Provide the [x, y] coordinate of the cell's center where the given text is located.  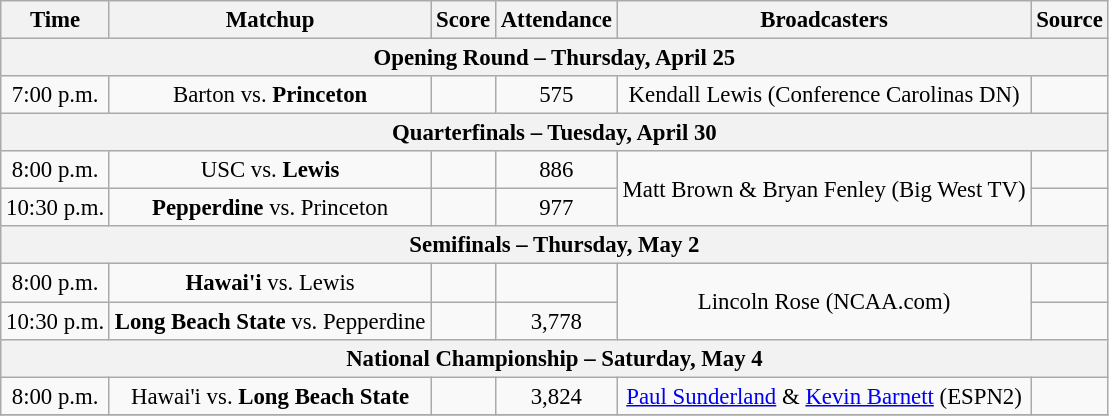
7:00 p.m. [56, 95]
Kendall Lewis (Conference Carolinas DN) [824, 95]
Broadcasters [824, 20]
Score [464, 20]
Matt Brown & Bryan Fenley (Big West TV) [824, 188]
Semifinals – Thursday, May 2 [554, 245]
3,824 [556, 396]
Lincoln Rose (NCAA.com) [824, 302]
Opening Round – Thursday, April 25 [554, 58]
National Championship – Saturday, May 4 [554, 358]
886 [556, 170]
Quarterfinals – Tuesday, April 30 [554, 133]
Hawai'i vs. Lewis [270, 283]
Long Beach State vs. Pepperdine [270, 321]
Barton vs. Princeton [270, 95]
Attendance [556, 20]
Matchup [270, 20]
575 [556, 95]
Hawai'i vs. Long Beach State [270, 396]
Pepperdine vs. Princeton [270, 208]
USC vs. Lewis [270, 170]
977 [556, 208]
Paul Sunderland & Kevin Barnett (ESPN2) [824, 396]
3,778 [556, 321]
Time [56, 20]
Source [1070, 20]
